Identify which cell holds the provided text, then report its [X, Y] central coordinate. 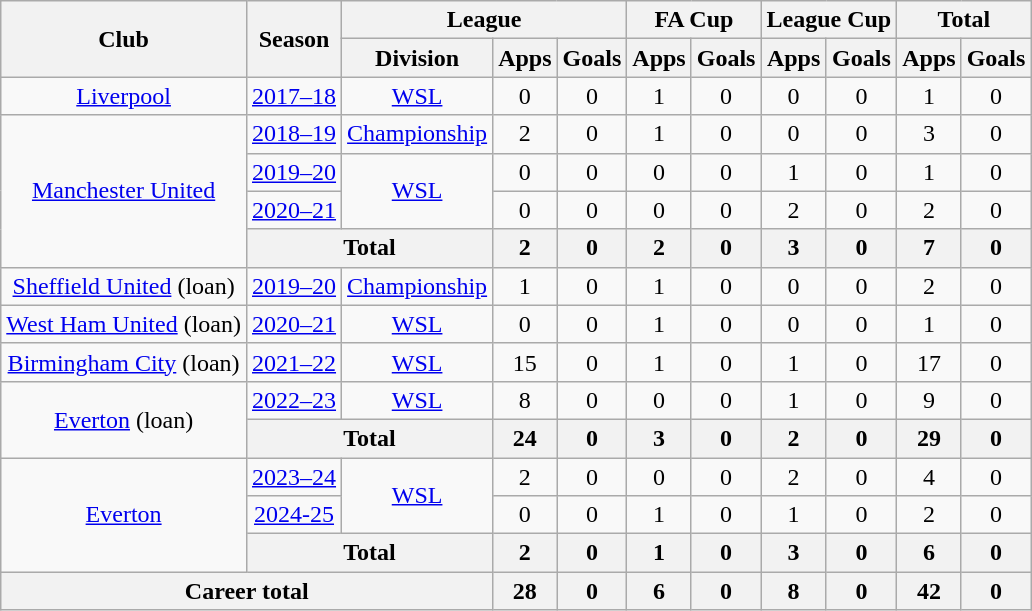
42 [929, 591]
West Ham United (loan) [124, 324]
2023–24 [294, 477]
League [484, 20]
Everton (loan) [124, 419]
2021–22 [294, 362]
FA Cup [694, 20]
Division [418, 58]
17 [929, 362]
28 [525, 591]
4 [929, 477]
9 [929, 400]
League Cup [829, 20]
2018–19 [294, 134]
Birmingham City (loan) [124, 362]
2024-25 [294, 515]
Liverpool [124, 96]
29 [929, 438]
7 [929, 248]
Club [124, 39]
Sheffield United (loan) [124, 286]
15 [525, 362]
Everton [124, 515]
Career total [247, 591]
Manchester United [124, 191]
Season [294, 39]
2017–18 [294, 96]
24 [525, 438]
2022–23 [294, 400]
